For the text-containing cell, return its midpoint in (x, y) coordinate format. 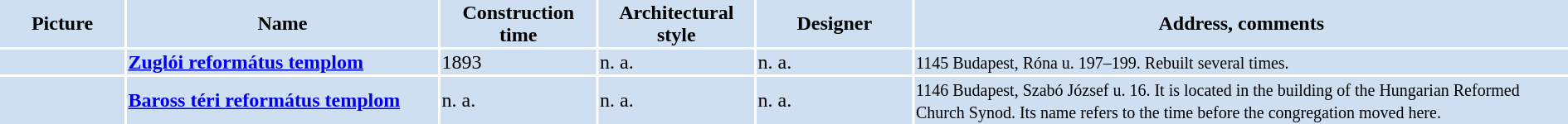
Construction time (519, 23)
1145 Budapest, Róna u. 197–199. Rebuilt several times. (1241, 62)
Address, comments (1241, 23)
1893 (519, 62)
Picture (62, 23)
Designer (835, 23)
Name (282, 23)
Architectural style (677, 23)
Zuglói református templom (282, 62)
Baross téri református templom (282, 101)
